Return [x, y] of the center of cell containing provided text 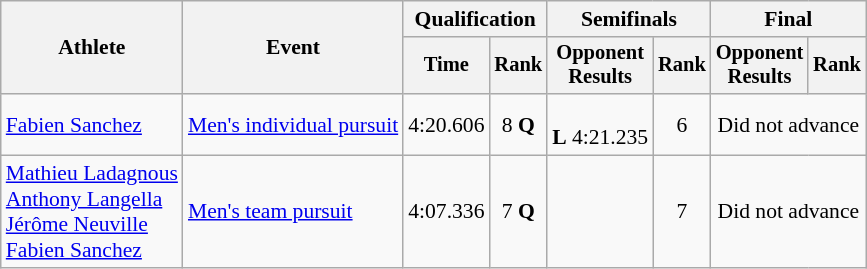
Qualification [475, 19]
Athlete [92, 48]
4:07.336 [446, 212]
6 [682, 124]
Fabien Sanchez [92, 124]
Time [446, 66]
Men's team pursuit [293, 212]
Semifinals [629, 19]
Mathieu LadagnousAnthony LangellaJérôme NeuvilleFabien Sanchez [92, 212]
8 Q [519, 124]
Event [293, 48]
4:20.606 [446, 124]
Final [788, 19]
L 4:21.235 [600, 124]
Men's individual pursuit [293, 124]
7 [682, 212]
7 Q [519, 212]
